Output the (X, Y) coordinate of the center of the cell containing the given text.  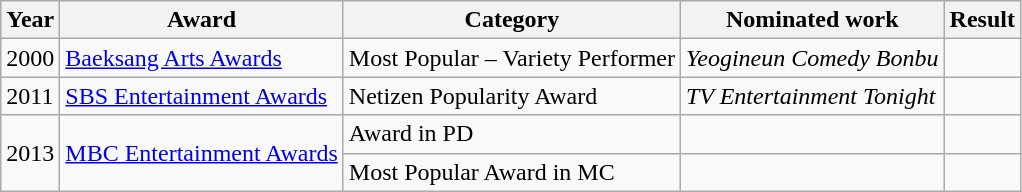
Category (512, 20)
Result (982, 20)
TV Entertainment Tonight (812, 96)
Nominated work (812, 20)
Year (30, 20)
SBS Entertainment Awards (202, 96)
MBC Entertainment Awards (202, 153)
Yeogineun Comedy Bonbu (812, 58)
Award in PD (512, 134)
Baeksang Arts Awards (202, 58)
2000 (30, 58)
Most Popular Award in MC (512, 172)
Award (202, 20)
Netizen Popularity Award (512, 96)
2011 (30, 96)
2013 (30, 153)
Most Popular – Variety Performer (512, 58)
